Identify which cell holds the provided text, then report its (X, Y) central coordinate. 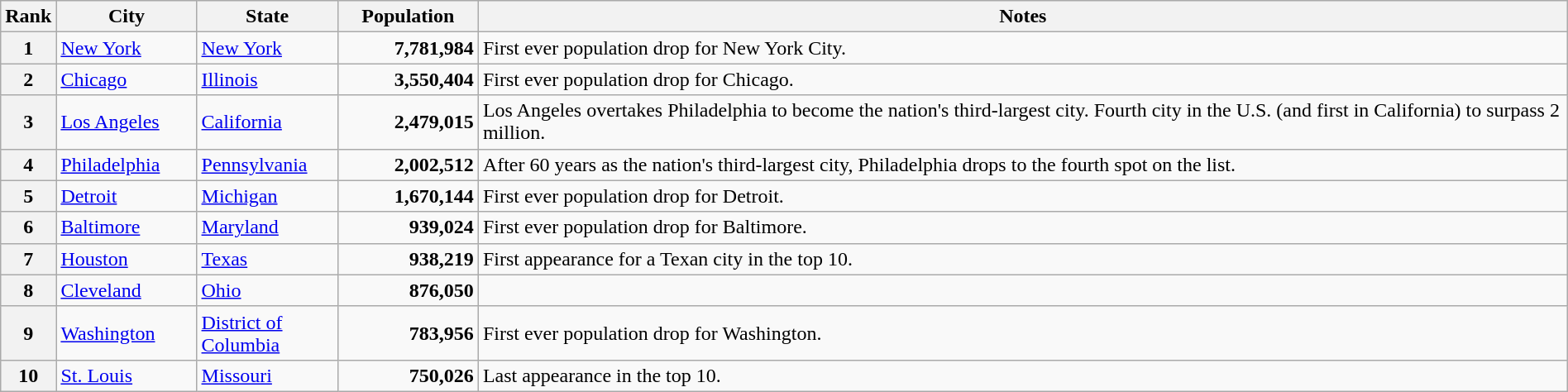
3 (28, 122)
City (127, 17)
938,219 (408, 259)
783,956 (408, 332)
First appearance for a Texan city in the top 10. (1022, 259)
8 (28, 290)
Pennsylvania (267, 165)
After 60 years as the nation's third-largest city, Philadelphia drops to the fourth spot on the list. (1022, 165)
Texas (267, 259)
Los Angeles (127, 122)
California (267, 122)
State (267, 17)
2,002,512 (408, 165)
Last appearance in the top 10. (1022, 375)
7,781,984 (408, 48)
Baltimore (127, 227)
Notes (1022, 17)
Maryland (267, 227)
3,550,404 (408, 79)
6 (28, 227)
876,050 (408, 290)
Rank (28, 17)
1,670,144 (408, 196)
First ever population drop for Washington. (1022, 332)
Chicago (127, 79)
District of Columbia (267, 332)
Detroit (127, 196)
7 (28, 259)
Illinois (267, 79)
First ever population drop for Baltimore. (1022, 227)
2,479,015 (408, 122)
9 (28, 332)
Cleveland (127, 290)
Missouri (267, 375)
Philadelphia (127, 165)
939,024 (408, 227)
Population (408, 17)
5 (28, 196)
10 (28, 375)
Washington (127, 332)
Los Angeles overtakes Philadelphia to become the nation's third-largest city. Fourth city in the U.S. (and first in California) to surpass 2 million. (1022, 122)
750,026 (408, 375)
St. Louis (127, 375)
2 (28, 79)
4 (28, 165)
Ohio (267, 290)
First ever population drop for Detroit. (1022, 196)
First ever population drop for New York City. (1022, 48)
First ever population drop for Chicago. (1022, 79)
Houston (127, 259)
Michigan (267, 196)
1 (28, 48)
